Determine the (X, Y) coordinate at the center of the cell enclosing the given text.  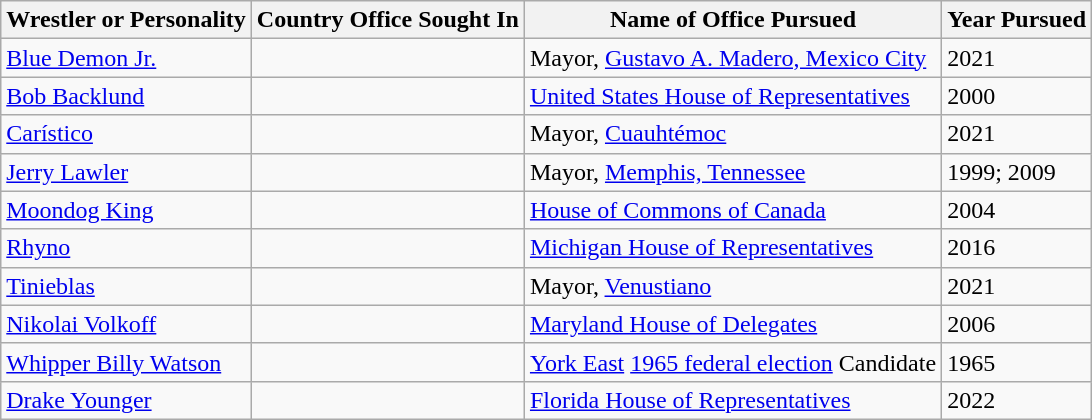
1999; 2009 (1017, 172)
Maryland House of Delegates (732, 324)
United States House of Representatives (732, 96)
Drake Younger (126, 400)
York East 1965 federal election Candidate (732, 362)
Moondog King (126, 210)
Florida House of Representatives (732, 400)
Jerry Lawler (126, 172)
Nikolai Volkoff (126, 324)
2022 (1017, 400)
Bob Backlund (126, 96)
Tinieblas (126, 286)
Carístico (126, 134)
Mayor, Gustavo A. Madero, Mexico City (732, 58)
Whipper Billy Watson (126, 362)
2016 (1017, 248)
2006 (1017, 324)
Michigan House of Representatives (732, 248)
Name of Office Pursued (732, 20)
Rhyno (126, 248)
Blue Demon Jr. (126, 58)
2000 (1017, 96)
Mayor, Memphis, Tennessee (732, 172)
Wrestler or Personality (126, 20)
House of Commons of Canada (732, 210)
Country Office Sought In (388, 20)
1965 (1017, 362)
Year Pursued (1017, 20)
2004 (1017, 210)
Mayor, Venustiano (732, 286)
Mayor, Cuauhtémoc (732, 134)
